Determine the [X, Y] coordinate at the center of the cell enclosing the given text.  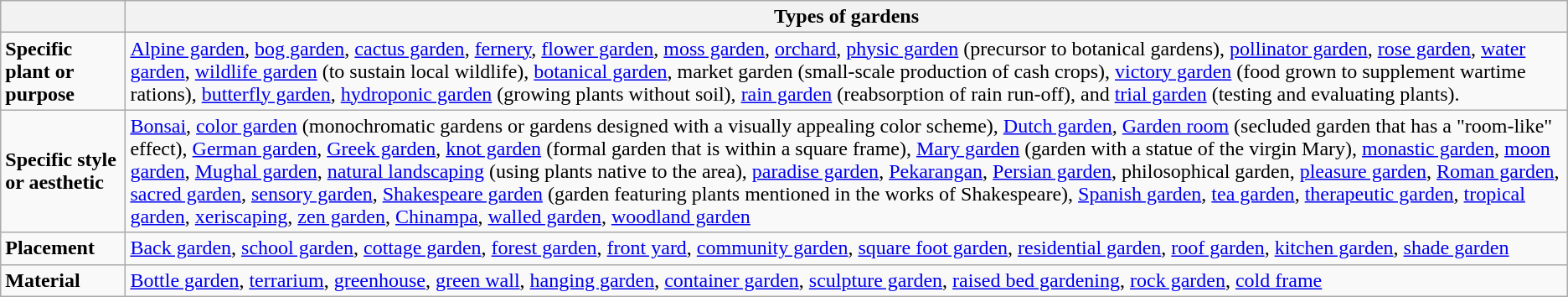
Placement [64, 248]
Specific style or aesthetic [64, 171]
Types of gardens [846, 17]
Specific plant or purpose [64, 71]
Bottle garden, terrarium, greenhouse, green wall, hanging garden, container garden, sculpture garden, raised bed gardening, rock garden, cold frame [846, 280]
Material [64, 280]
